Scan for the cell matching the given text and deliver its (x, y) coordinate at center. 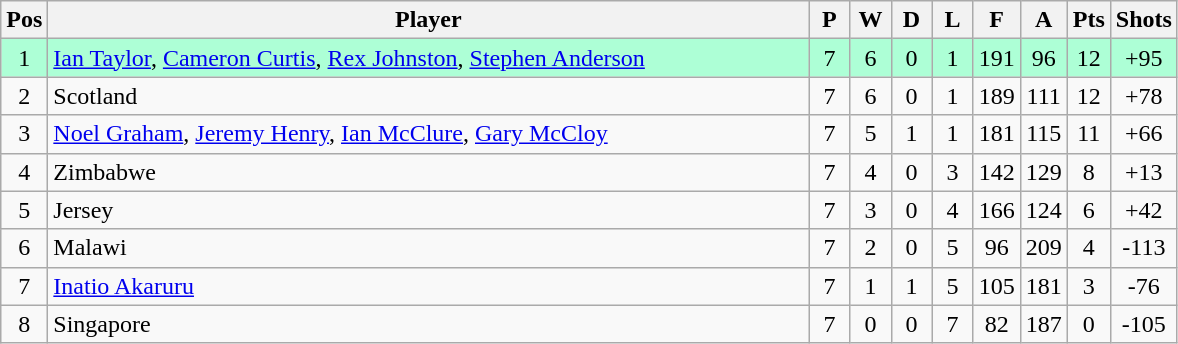
A (1044, 20)
-76 (1144, 286)
+13 (1144, 172)
142 (996, 172)
Malawi (428, 248)
Pos (24, 20)
Zimbabwe (428, 172)
82 (996, 324)
187 (1044, 324)
129 (1044, 172)
+95 (1144, 58)
Ian Taylor, Cameron Curtis, Rex Johnston, Stephen Anderson (428, 58)
L (952, 20)
111 (1044, 96)
Inatio Akaruru (428, 286)
209 (1044, 248)
+78 (1144, 96)
Noel Graham, Jeremy Henry, Ian McClure, Gary McCloy (428, 134)
115 (1044, 134)
Singapore (428, 324)
Jersey (428, 210)
124 (1044, 210)
Player (428, 20)
W (870, 20)
191 (996, 58)
11 (1088, 134)
Shots (1144, 20)
+42 (1144, 210)
-113 (1144, 248)
105 (996, 286)
+66 (1144, 134)
-105 (1144, 324)
Scotland (428, 96)
P (830, 20)
F (996, 20)
166 (996, 210)
Pts (1088, 20)
D (912, 20)
189 (996, 96)
